From the cell containing the given text, extract its center point as [x, y] coordinate. 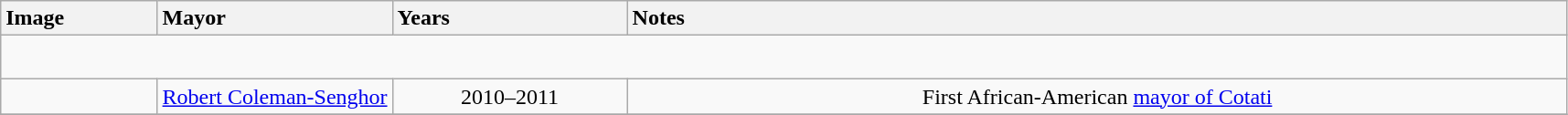
2010–2011 [510, 97]
Notes [1097, 18]
Years [510, 18]
Image [79, 18]
Robert Coleman-Senghor [274, 97]
Mayor [274, 18]
First African-American mayor of Cotati [1097, 97]
